Return [X, Y] of the center of cell containing provided text 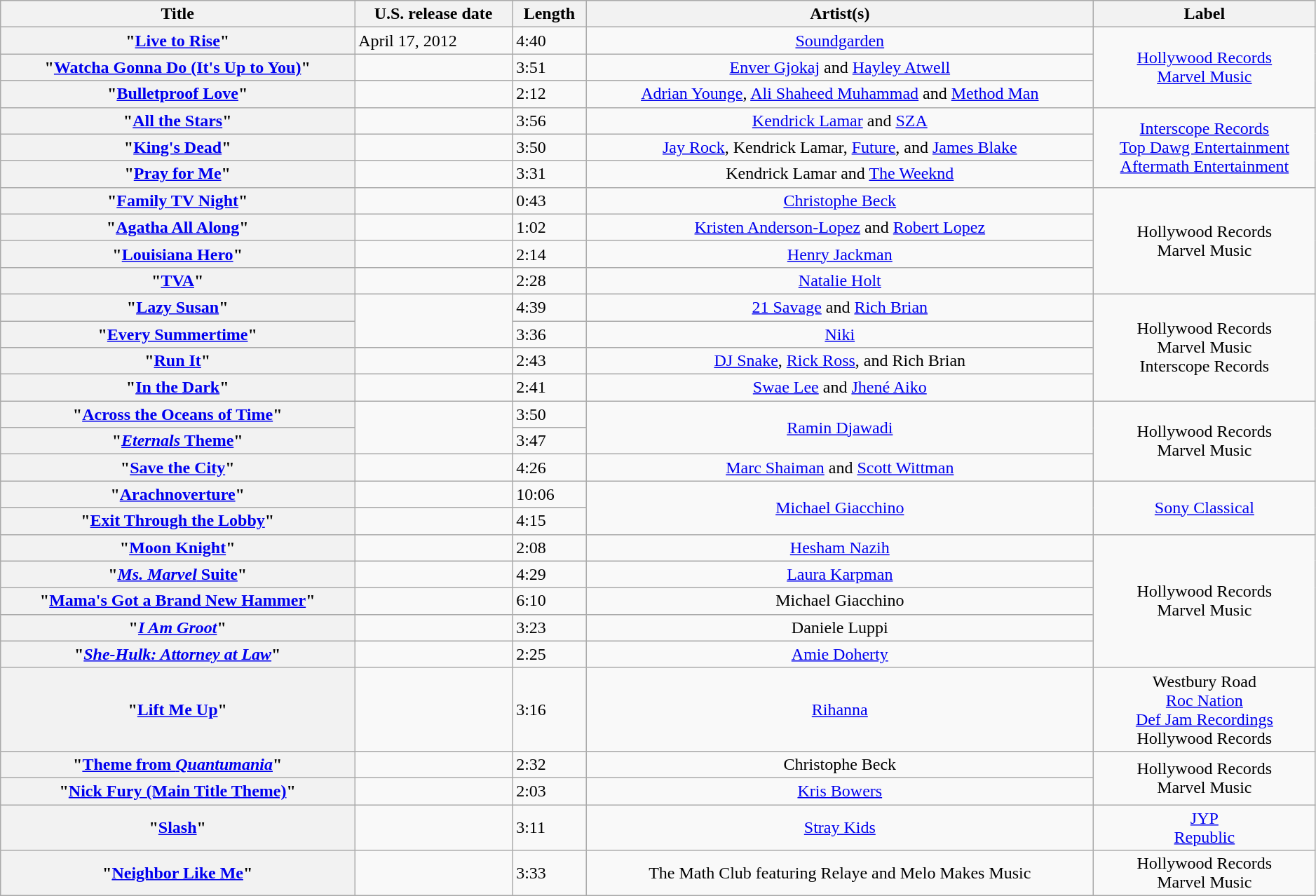
Kendrick Lamar and The Weeknd [840, 174]
"Lazy Susan" [178, 307]
2:14 [550, 254]
2:41 [550, 388]
0:43 [550, 201]
"Family TV Night" [178, 201]
Kristen Anderson-Lopez and Robert Lopez [840, 227]
2:03 [550, 791]
2:32 [550, 764]
"In the Dark" [178, 388]
JYPRepublic [1205, 827]
Title [178, 14]
"Save the City" [178, 468]
"Every Summertime" [178, 334]
DJ Snake, Rick Ross, and Rich Brian [840, 361]
"I Am Groot" [178, 627]
3:36 [550, 334]
"Neighbor Like Me" [178, 874]
3:47 [550, 441]
2:28 [550, 280]
1:02 [550, 227]
Laura Karpman [840, 574]
"Run It" [178, 361]
2:08 [550, 548]
U.S. release date [433, 14]
"Theme from Quantumania" [178, 764]
Marc Shaiman and Scott Wittman [840, 468]
3:11 [550, 827]
April 17, 2012 [433, 41]
4:26 [550, 468]
"Nick Fury (Main Title Theme)" [178, 791]
Amie Doherty [840, 654]
"Across the Oceans of Time" [178, 414]
3:16 [550, 710]
3:51 [550, 67]
"Agatha All Along" [178, 227]
Westbury RoadRoc NationDef Jam RecordingsHollywood Records [1205, 710]
Length [550, 14]
Label [1205, 14]
"Ms. Marvel Suite" [178, 574]
Sony Classical [1205, 508]
4:40 [550, 41]
3:56 [550, 121]
Natalie Holt [840, 280]
Ramin Djawadi [840, 428]
"Bulletproof Love" [178, 94]
"King's Dead" [178, 147]
Artist(s) [840, 14]
2:12 [550, 94]
"TVA" [178, 280]
4:15 [550, 521]
"Louisiana Hero" [178, 254]
"Watcha Gonna Do (It's Up to You)" [178, 67]
"Eternals Theme" [178, 441]
2:43 [550, 361]
10:06 [550, 494]
Enver Gjokaj and Hayley Atwell [840, 67]
"Exit Through the Lobby" [178, 521]
"Moon Knight" [178, 548]
4:29 [550, 574]
Soundgarden [840, 41]
Daniele Luppi [840, 627]
Kris Bowers [840, 791]
3:23 [550, 627]
6:10 [550, 601]
Hesham Nazih [840, 548]
21 Savage and Rich Brian [840, 307]
"Live to Rise" [178, 41]
"Slash" [178, 827]
Henry Jackman [840, 254]
Stray Kids [840, 827]
3:31 [550, 174]
2:25 [550, 654]
4:39 [550, 307]
"She-Hulk: Attorney at Law" [178, 654]
Hollywood RecordsMarvel MusicInterscope Records [1205, 347]
Swae Lee and Jhené Aiko [840, 388]
Jay Rock, Kendrick Lamar, Future, and James Blake [840, 147]
Adrian Younge, Ali Shaheed Muhammad and Method Man [840, 94]
"Mama's Got a Brand New Hammer" [178, 601]
Interscope RecordsTop Dawg EntertainmentAftermath Entertainment [1205, 147]
The Math Club featuring Relaye and Melo Makes Music [840, 874]
"All the Stars" [178, 121]
"Pray for Me" [178, 174]
Niki [840, 334]
Kendrick Lamar and SZA [840, 121]
Rihanna [840, 710]
"Lift Me Up" [178, 710]
"Arachnoverture" [178, 494]
3:33 [550, 874]
